Locate the cell with the specified text and output its (X, Y) center coordinate. 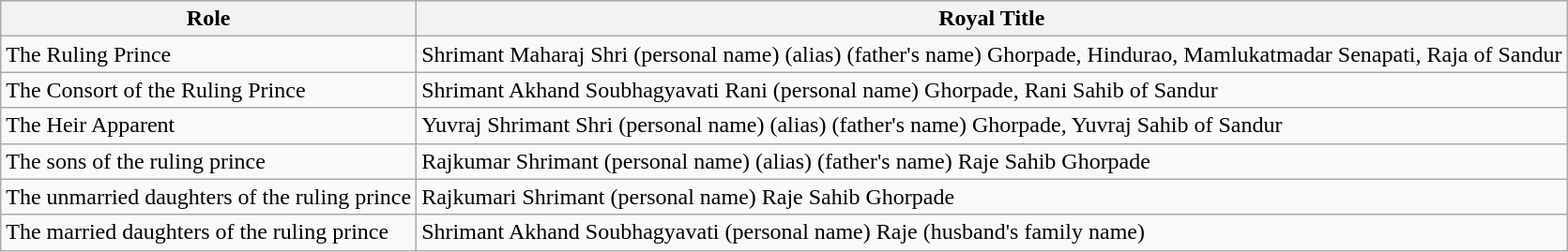
Royal Title (992, 19)
The sons of the ruling prince (208, 161)
Rajkumar Shrimant (personal name) (alias) (father's name) Raje Sahib Ghorpade (992, 161)
Rajkumari Shrimant (personal name) Raje Sahib Ghorpade (992, 197)
Shrimant Akhand Soubhagyavati (personal name) Raje (husband's family name) (992, 232)
The Heir Apparent (208, 126)
The unmarried daughters of the ruling prince (208, 197)
The Consort of the Ruling Prince (208, 90)
Yuvraj Shrimant Shri (personal name) (alias) (father's name) Ghorpade, Yuvraj Sahib of Sandur (992, 126)
Shrimant Akhand Soubhagyavati Rani (personal name) Ghorpade, Rani Sahib of Sandur (992, 90)
Shrimant Maharaj Shri (personal name) (alias) (father's name) Ghorpade, Hindurao, Mamlukatmadar Senapati, Raja of Sandur (992, 54)
The Ruling Prince (208, 54)
The married daughters of the ruling prince (208, 232)
Role (208, 19)
